Determine the (X, Y) coordinate at the center of the cell enclosing the given text.  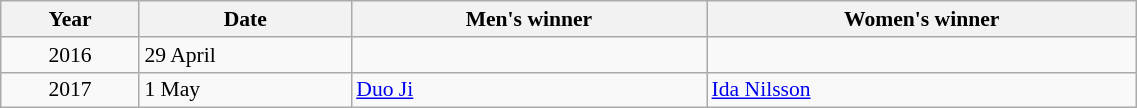
Duo Ji (528, 90)
Women's winner (922, 19)
Ida Nilsson (922, 90)
Date (245, 19)
1 May (245, 90)
2016 (70, 55)
2017 (70, 90)
29 April (245, 55)
Men's winner (528, 19)
Year (70, 19)
